Detect which cell encompasses the target text, then output its [X, Y] center coordinate. 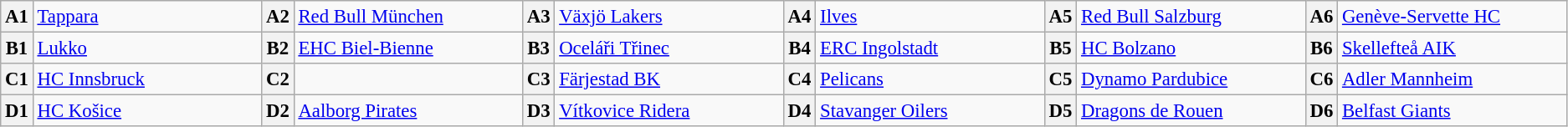
D5 [1060, 111]
D3 [538, 111]
B1 [17, 48]
B4 [799, 48]
Växjö Lakers [669, 17]
Färjestad BK [669, 79]
B6 [1321, 48]
C2 [278, 79]
A6 [1321, 17]
D6 [1321, 111]
EHC Biel-Bienne [408, 48]
HC Bolzano [1191, 48]
Genève-Servette HC [1453, 17]
C4 [799, 79]
Pelicans [930, 79]
HC Košice [147, 111]
Ilves [930, 17]
Skellefteå AIK [1453, 48]
A5 [1060, 17]
Red Bull München [408, 17]
Vítkovice Ridera [669, 111]
D1 [17, 111]
Stavanger Oilers [930, 111]
Lukko [147, 48]
B5 [1060, 48]
HC Innsbruck [147, 79]
Oceláři Třinec [669, 48]
C1 [17, 79]
A4 [799, 17]
Aalborg Pirates [408, 111]
C5 [1060, 79]
Red Bull Salzburg [1191, 17]
B3 [538, 48]
D4 [799, 111]
A3 [538, 17]
A2 [278, 17]
C3 [538, 79]
Adler Mannheim [1453, 79]
Belfast Giants [1453, 111]
A1 [17, 17]
ERC Ingolstadt [930, 48]
Dynamo Pardubice [1191, 79]
D2 [278, 111]
Dragons de Rouen [1191, 111]
C6 [1321, 79]
B2 [278, 48]
Tappara [147, 17]
